Extract the (X, Y) coordinate from the center of the cell holding the provided text.  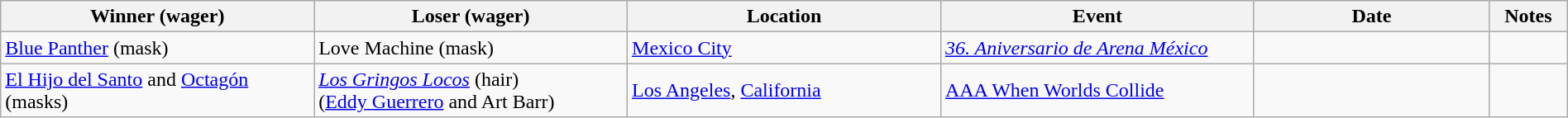
Los Angeles, California (784, 91)
Mexico City (784, 48)
Notes (1528, 17)
Winner (wager) (157, 17)
Loser (wager) (471, 17)
Event (1097, 17)
El Hijo del Santo and Octagón (masks) (157, 91)
Blue Panther (mask) (157, 48)
AAA When Worlds Collide (1097, 91)
Love Machine (mask) (471, 48)
Los Gringos Locos (hair)(Eddy Guerrero and Art Barr) (471, 91)
36. Aniversario de Arena México (1097, 48)
Location (784, 17)
Date (1371, 17)
